For the text-containing cell, return its midpoint in [X, Y] coordinate format. 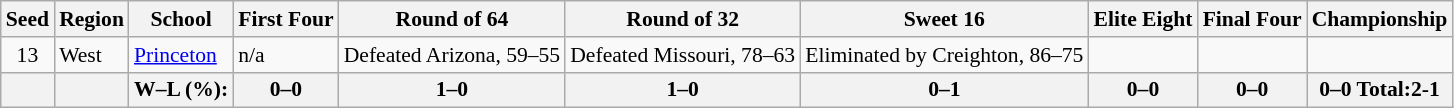
0–0 Total:2-1 [1380, 90]
Sweet 16 [944, 19]
West [92, 55]
Championship [1380, 19]
Eliminated by Creighton, 86–75 [944, 55]
Seed [28, 19]
Final Four [1252, 19]
Defeated Arizona, 59–55 [452, 55]
School [181, 19]
First Four [286, 19]
Round of 32 [682, 19]
W–L (%): [181, 90]
13 [28, 55]
n/a [286, 55]
0–1 [944, 90]
Defeated Missouri, 78–63 [682, 55]
Round of 64 [452, 19]
Princeton [181, 55]
Region [92, 19]
Elite Eight [1142, 19]
